Pinpoint the cell where the given text exists, returning its [x, y] midpoint coordinate. 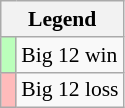
Big 12 win [70, 55]
Legend [62, 19]
Big 12 loss [70, 90]
